Search for the cell housing the specified text and yield its (x, y) center coordinate. 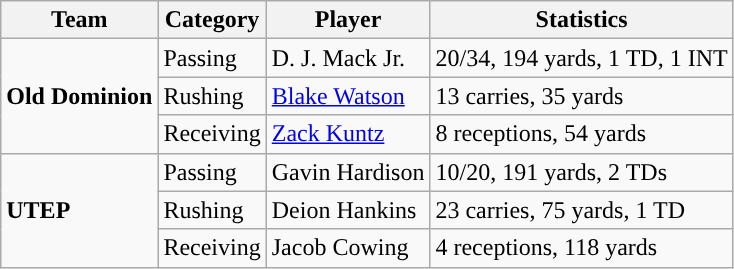
UTEP (80, 210)
Player (348, 20)
Zack Kuntz (348, 134)
13 carries, 35 yards (582, 96)
Category (212, 20)
Statistics (582, 20)
Jacob Cowing (348, 248)
8 receptions, 54 yards (582, 134)
10/20, 191 yards, 2 TDs (582, 172)
Gavin Hardison (348, 172)
Old Dominion (80, 96)
Team (80, 20)
23 carries, 75 yards, 1 TD (582, 210)
Deion Hankins (348, 210)
20/34, 194 yards, 1 TD, 1 INT (582, 58)
D. J. Mack Jr. (348, 58)
Blake Watson (348, 96)
4 receptions, 118 yards (582, 248)
